Determine the (X, Y) coordinate at the center of the cell enclosing the given text.  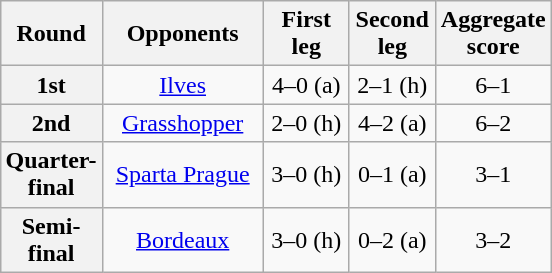
Semi-final (51, 240)
Quarter-final (51, 174)
3–2 (493, 240)
0–1 (a) (392, 174)
0–2 (a) (392, 240)
Opponents (182, 34)
2nd (51, 123)
2–0 (h) (306, 123)
First leg (306, 34)
1st (51, 85)
Second leg (392, 34)
6–1 (493, 85)
Bordeaux (182, 240)
4–2 (a) (392, 123)
Sparta Prague (182, 174)
3–1 (493, 174)
Ilves (182, 85)
4–0 (a) (306, 85)
Aggregate score (493, 34)
6–2 (493, 123)
Grasshopper (182, 123)
2–1 (h) (392, 85)
Round (51, 34)
